Return [X, Y] of the center of cell containing provided text 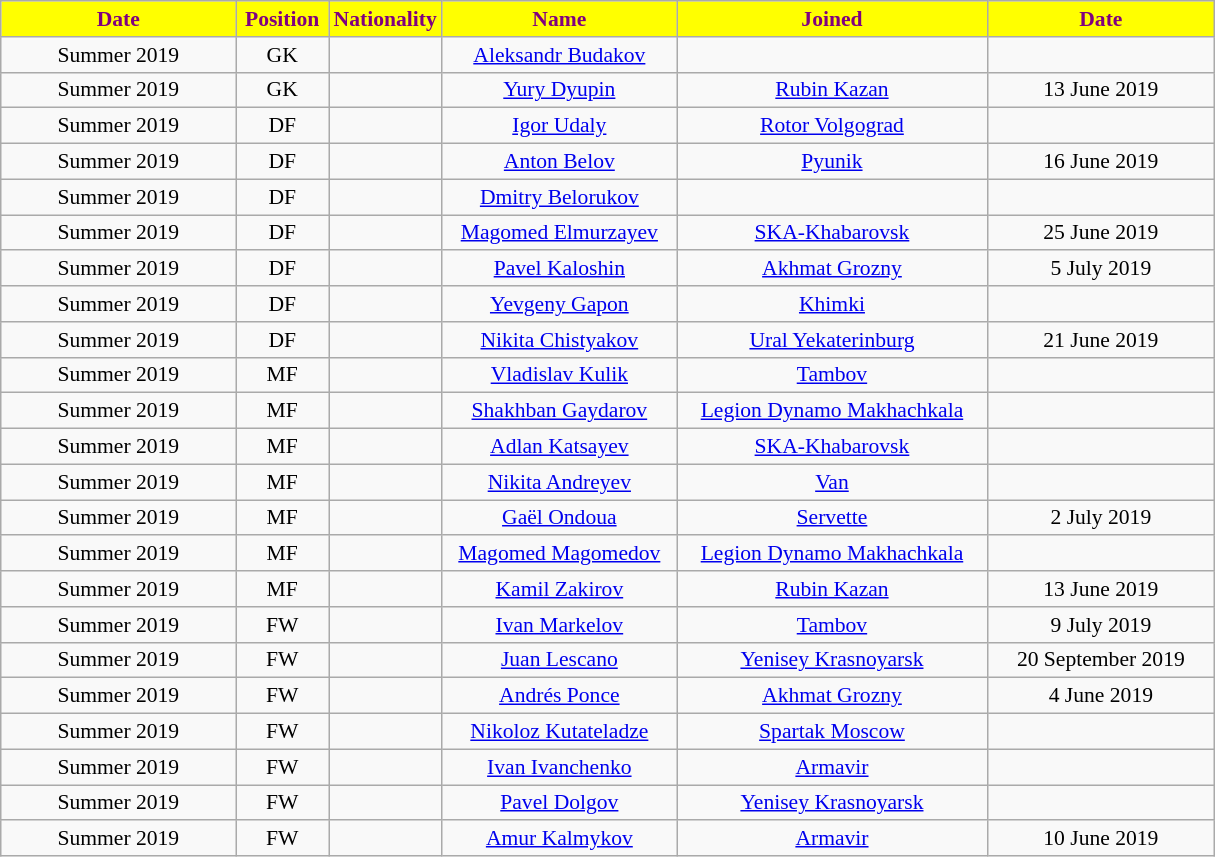
Juan Lescano [560, 660]
Pavel Kaloshin [560, 269]
Nikita Andreyev [560, 482]
25 June 2019 [1101, 233]
Van [832, 482]
Yury Dyupin [560, 90]
Ural Yekaterinburg [832, 340]
5 July 2019 [1101, 269]
Position [282, 19]
Amur Kalmykov [560, 839]
Igor Udaly [560, 126]
Shakhban Gaydarov [560, 411]
Name [560, 19]
Kamil Zakirov [560, 589]
10 June 2019 [1101, 839]
Dmitry Belorukov [560, 197]
Andrés Ponce [560, 696]
20 September 2019 [1101, 660]
Rotor Volgograd [832, 126]
Pyunik [832, 162]
16 June 2019 [1101, 162]
Ivan Markelov [560, 625]
Magomed Magomedov [560, 554]
Joined [832, 19]
Pavel Dolgov [560, 803]
Spartak Moscow [832, 732]
Adlan Katsayev [560, 447]
2 July 2019 [1101, 518]
9 July 2019 [1101, 625]
Vladislav Kulik [560, 375]
Magomed Elmurzayev [560, 233]
Ivan Ivanchenko [560, 767]
Yevgeny Gapon [560, 304]
Anton Belov [560, 162]
Aleksandr Budakov [560, 55]
Servette [832, 518]
Nikoloz Kutateladze [560, 732]
Khimki [832, 304]
Nationality [384, 19]
21 June 2019 [1101, 340]
Gaël Ondoua [560, 518]
4 June 2019 [1101, 696]
Nikita Chistyakov [560, 340]
